Find where the given text appears and provide that cell's center as [x, y] coordinate. 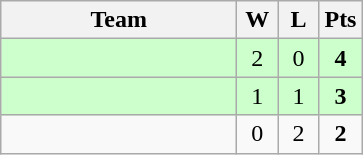
Team [119, 20]
3 [340, 96]
Pts [340, 20]
4 [340, 58]
L [298, 20]
W [258, 20]
